Determine the (X, Y) coordinate at the center of the cell enclosing the given text.  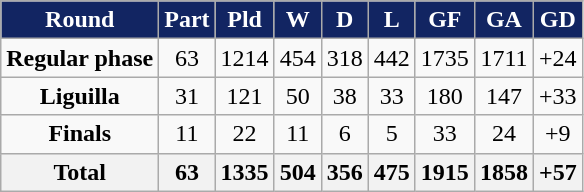
W (298, 20)
121 (244, 96)
GA (504, 20)
+24 (558, 58)
147 (504, 96)
1214 (244, 58)
Liguilla (80, 96)
356 (344, 172)
22 (244, 134)
318 (344, 58)
38 (344, 96)
50 (298, 96)
GD (558, 20)
1858 (504, 172)
Regular phase (80, 58)
+9 (558, 134)
475 (392, 172)
1335 (244, 172)
31 (187, 96)
Pld (244, 20)
6 (344, 134)
504 (298, 172)
180 (444, 96)
Round (80, 20)
Total (80, 172)
+33 (558, 96)
5 (392, 134)
+57 (558, 172)
Part (187, 20)
L (392, 20)
24 (504, 134)
1735 (444, 58)
Finals (80, 134)
442 (392, 58)
GF (444, 20)
454 (298, 58)
D (344, 20)
1915 (444, 172)
1711 (504, 58)
